Return the [X, Y] coordinate for the center point of the cell that contains the specified text.  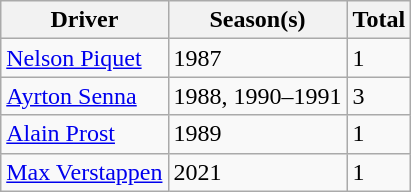
Nelson Piquet [84, 58]
1987 [258, 58]
Driver [84, 20]
Max Verstappen [84, 172]
Total [379, 20]
1989 [258, 134]
Season(s) [258, 20]
2021 [258, 172]
Alain Prost [84, 134]
1988, 1990–1991 [258, 96]
Ayrton Senna [84, 96]
3 [379, 96]
